Identify which cell holds the provided text, then report its [x, y] central coordinate. 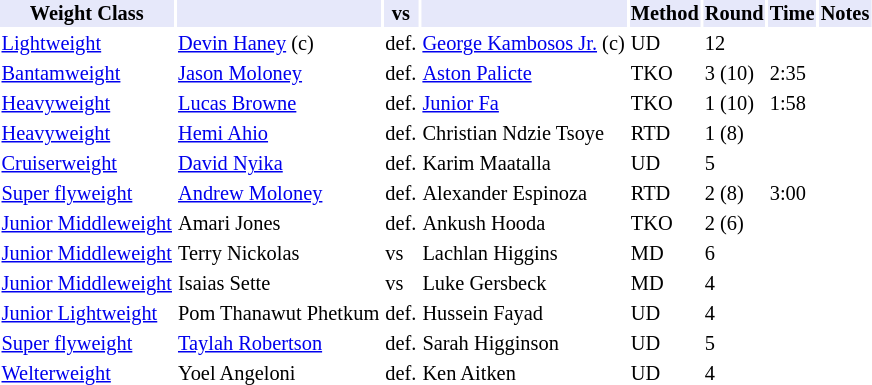
2 (6) [734, 224]
Method [664, 14]
Terry Nickolas [278, 254]
Weight Class [86, 14]
Junior Lightweight [86, 314]
Cruiserweight [86, 164]
George Kambosos Jr. (c) [524, 44]
2 (8) [734, 194]
12 [734, 44]
Alexander Espinoza [524, 194]
Hussein Fayad [524, 314]
Devin Haney (c) [278, 44]
Pom Thanawut Phetkum [278, 314]
Hemi Ahio [278, 134]
Ankush Hooda [524, 224]
Christian Ndzie Tsoye [524, 134]
Amari Jones [278, 224]
1 (10) [734, 104]
1:58 [792, 104]
Lucas Browne [278, 104]
Isaias Sette [278, 284]
Bantamweight [86, 74]
Lachlan Higgins [524, 254]
Round [734, 14]
Andrew Moloney [278, 194]
3 (10) [734, 74]
Time [792, 14]
6 [734, 254]
Lightweight [86, 44]
2:35 [792, 74]
Taylah Robertson [278, 344]
David Nyika [278, 164]
3:00 [792, 194]
Luke Gersbeck [524, 284]
Aston Palicte [524, 74]
Karim Maatalla [524, 164]
Sarah Higginson [524, 344]
Junior Fa [524, 104]
Notes [845, 14]
1 (8) [734, 134]
Jason Moloney [278, 74]
